Provide the (X, Y) coordinate of the cell's center where the given text is located.  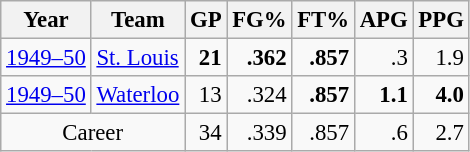
34 (206, 133)
.324 (260, 95)
FG% (260, 20)
1.9 (441, 58)
.3 (384, 58)
Waterloo (138, 95)
4.0 (441, 95)
Year (46, 20)
.339 (260, 133)
PPG (441, 20)
1.1 (384, 95)
St. Louis (138, 58)
2.7 (441, 133)
GP (206, 20)
.6 (384, 133)
APG (384, 20)
Career (93, 133)
.362 (260, 58)
13 (206, 95)
21 (206, 58)
FT% (324, 20)
Team (138, 20)
